Return the (X, Y) coordinate for the center point of the cell that contains the specified text.  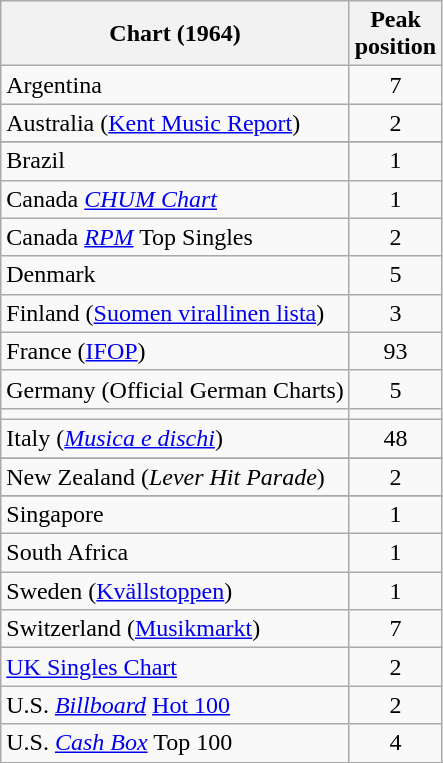
Denmark (175, 275)
Peakposition (395, 34)
Singapore (175, 515)
Brazil (175, 161)
93 (395, 351)
3 (395, 313)
Canada RPM Top Singles (175, 237)
Switzerland (Musikmarkt) (175, 629)
Sweden (Kvällstoppen) (175, 591)
48 (395, 438)
U.S. Cash Box Top 100 (175, 743)
Germany (Official German Charts) (175, 389)
UK Singles Chart (175, 667)
Argentina (175, 85)
Canada CHUM Chart (175, 199)
Chart (1964) (175, 34)
U.S. Billboard Hot 100 (175, 705)
New Zealand (Lever Hit Parade) (175, 477)
4 (395, 743)
Australia (Kent Music Report) (175, 123)
South Africa (175, 553)
Finland (Suomen virallinen lista) (175, 313)
France (IFOP) (175, 351)
Italy (Musica e dischi) (175, 438)
